Capture the cell that displays the provided text and extract its [x, y] central coordinate. 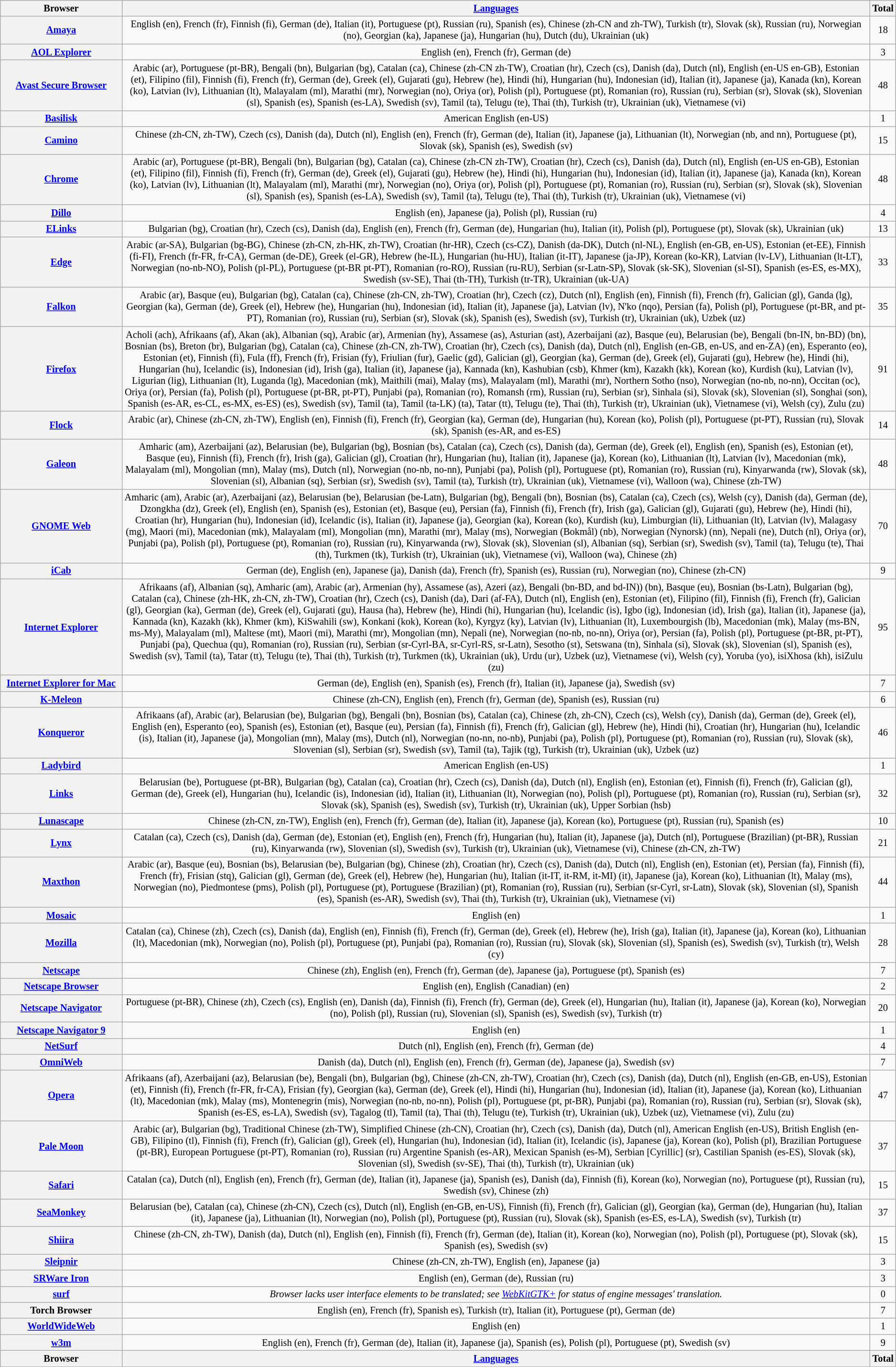
w3m [61, 1343]
Mozilla [61, 943]
Chrome [61, 179]
33 [883, 262]
2 [883, 987]
Chinese (zh-CN), English (en), French (fr), German (de), Spanish (es), Russian (ru) [496, 699]
Netscape Navigator 9 [61, 1030]
Dillo [61, 213]
Netscape Navigator [61, 1008]
Firefox [61, 369]
Pale Moon [61, 1146]
English (en), English (Canadian) (en) [496, 987]
47 [883, 1096]
Lynx [61, 843]
Torch Browser [61, 1310]
iCab [61, 571]
18 [883, 30]
Edge [61, 262]
WorldWideWeb [61, 1326]
NetSurf [61, 1046]
Safari [61, 1185]
46 [883, 733]
SRWare Iron [61, 1278]
Galeon [61, 464]
surf [61, 1294]
20 [883, 1008]
Falkon [61, 307]
44 [883, 882]
35 [883, 307]
Links [61, 793]
Browser lacks user interface elements to be translated; see WebKitGTK+ for status of engine messages' translation. [496, 1294]
0 [883, 1294]
Sleipnir [61, 1262]
GNOME Web [61, 526]
SeaMonkey [61, 1213]
91 [883, 369]
Netscape [61, 970]
Chinese (zh), English (en), French (fr), German (de), Japanese (ja), Portuguese (pt), Spanish (es) [496, 970]
13 [883, 229]
ELinks [61, 229]
Amaya [61, 30]
Mosaic [61, 915]
Internet Explorer for Mac [61, 683]
English (en), French (fr), German (de) [496, 52]
Opera [61, 1096]
6 [883, 699]
Shiira [61, 1240]
Ladybird [61, 766]
Chinese (zh-CN, zh-TW), English (en), Japanese (ja) [496, 1262]
OmniWeb [61, 1062]
Internet Explorer [61, 627]
AOL Explorer [61, 52]
Avast Secure Browser [61, 85]
Flock [61, 425]
Basilisk [61, 119]
Lunascape [61, 821]
21 [883, 843]
Netscape Browser [61, 987]
32 [883, 793]
Konqueror [61, 733]
English (en), French (fr), Spanish es), Turkish (tr), Italian (it), Portuguese (pt), German (de) [496, 1310]
95 [883, 627]
14 [883, 425]
Camino [61, 141]
English (en), French (fr), German (de), Italian (it), Japanese (ja), Spanish (es), Polish (pl), Portuguese (pt), Swedish (sv) [496, 1343]
10 [883, 821]
70 [883, 526]
Danish (da), Dutch (nl), English (en), French (fr), German (de), Japanese (ja), Swedish (sv) [496, 1062]
English (en), German (de), Russian (ru) [496, 1278]
German (de), English (en), Spanish (es), French (fr), Italian (it), Japanese (ja), Swedish (sv) [496, 683]
English (en), Japanese (ja), Polish (pl), Russian (ru) [496, 213]
Chinese (zh-CN, zn-TW), English (en), French (fr), German (de), Italian (it), Japanese (ja), Korean (ko), Portuguese (pt), Russian (ru), Spanish (es) [496, 821]
Dutch (nl), English (en), French (fr), German (de) [496, 1046]
German (de), English (en), Japanese (ja), Danish (da), French (fr), Spanish (es), Russian (ru), Norwegian (no), Chinese (zh-CN) [496, 571]
Maxthon [61, 882]
K-Meleon [61, 699]
28 [883, 943]
